Extract the (x, y) coordinate from the center of the cell holding the provided text.  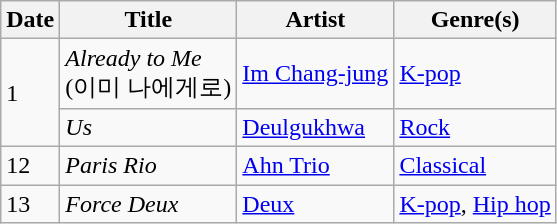
Us (148, 127)
K-pop (475, 74)
Paris Rio (148, 165)
Deulgukhwa (316, 127)
K-pop, Hip hop (475, 203)
Already to Me(이미 나에게로) (148, 74)
Classical (475, 165)
Ahn Trio (316, 165)
Genre(s) (475, 20)
13 (30, 203)
12 (30, 165)
Date (30, 20)
Im Chang-jung (316, 74)
Deux (316, 203)
Force Deux (148, 203)
Title (148, 20)
Rock (475, 127)
1 (30, 93)
Artist (316, 20)
